From the cell containing the given text, extract its center point as (x, y) coordinate. 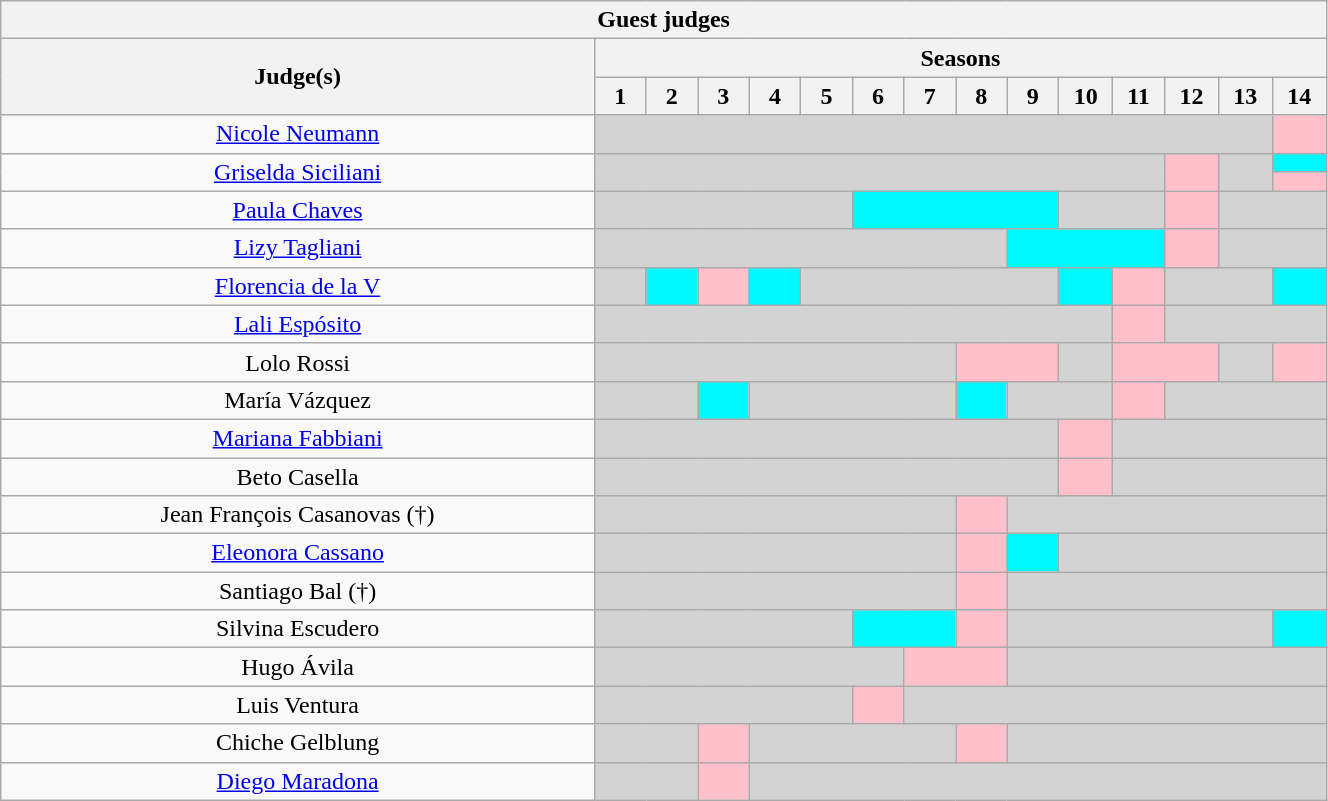
Jean François Casanovas (†) (298, 515)
Silvina Escudero (298, 629)
7 (930, 96)
Judge(s) (298, 77)
Mariana Fabbiani (298, 438)
Chiche Gelblung (298, 743)
María Vázquez (298, 400)
Lizy Tagliani (298, 248)
5 (827, 96)
Diego Maradona (298, 781)
Hugo Ávila (298, 667)
8 (982, 96)
4 (775, 96)
9 (1033, 96)
2 (672, 96)
Eleonora Cassano (298, 553)
Luis Ventura (298, 705)
14 (1299, 96)
1 (620, 96)
Guest judges (664, 20)
Beto Casella (298, 477)
Seasons (960, 58)
Paula Chaves (298, 210)
Nicole Neumann (298, 134)
12 (1191, 96)
13 (1245, 96)
6 (878, 96)
11 (1139, 96)
Florencia de la V (298, 286)
Lali Espósito (298, 324)
3 (724, 96)
Griselda Siciliani (298, 172)
Santiago Bal (†) (298, 591)
10 (1086, 96)
Lolo Rossi (298, 362)
